Detect which cell encompasses the target text, then output its [X, Y] center coordinate. 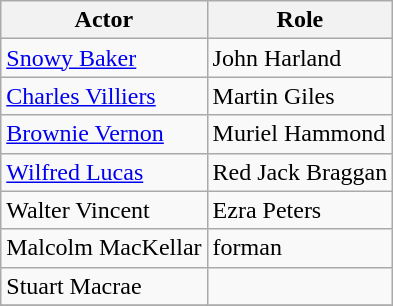
Walter Vincent [104, 210]
Ezra Peters [300, 210]
John Harland [300, 58]
Role [300, 20]
Muriel Hammond [300, 134]
Martin Giles [300, 96]
Actor [104, 20]
Malcolm MacKellar [104, 248]
Charles Villiers [104, 96]
Stuart Macrae [104, 286]
forman [300, 248]
Wilfred Lucas [104, 172]
Snowy Baker [104, 58]
Red Jack Braggan [300, 172]
Brownie Vernon [104, 134]
